Return the [X, Y] coordinate for the center point of the cell that contains the specified text.  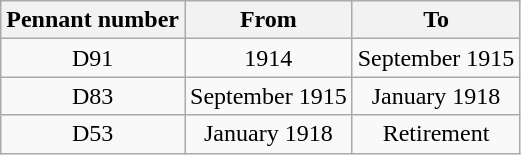
D83 [93, 96]
1914 [268, 58]
Retirement [436, 134]
Pennant number [93, 20]
D91 [93, 58]
To [436, 20]
From [268, 20]
D53 [93, 134]
